Scan for the cell matching the given text and deliver its [x, y] coordinate at center. 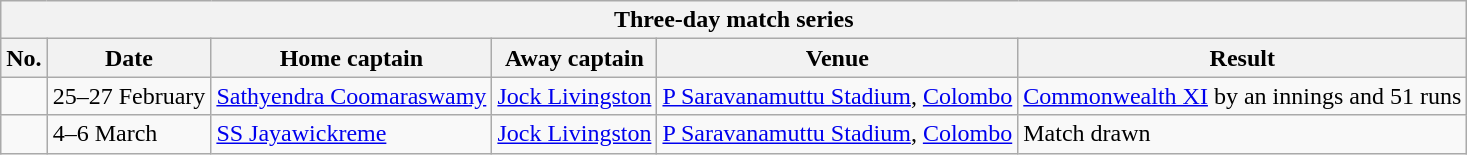
4–6 March [129, 134]
Home captain [352, 58]
Venue [838, 58]
Sathyendra Coomaraswamy [352, 96]
Three-day match series [734, 20]
Commonwealth XI by an innings and 51 runs [1242, 96]
25–27 February [129, 96]
Date [129, 58]
Result [1242, 58]
No. [24, 58]
Away captain [574, 58]
SS Jayawickreme [352, 134]
Match drawn [1242, 134]
